Identify which cell holds the provided text, then report its (X, Y) central coordinate. 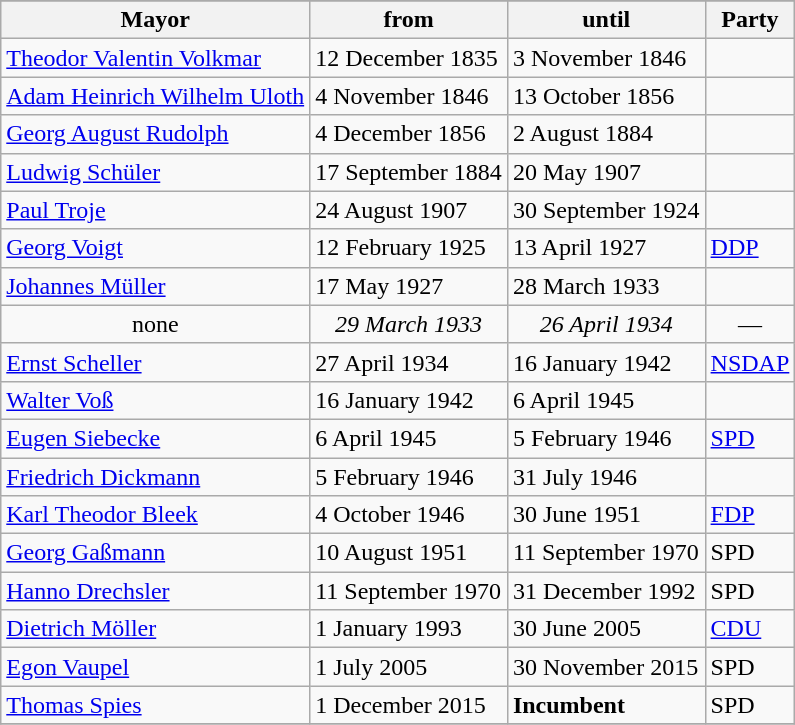
20 May 1907 (606, 172)
Incumbent (606, 705)
1 July 2005 (409, 667)
13 April 1927 (606, 248)
from (409, 20)
17 September 1884 (409, 172)
30 September 1924 (606, 210)
Karl Theodor Bleek (156, 515)
— (750, 324)
Georg Voigt (156, 248)
4 November 1846 (409, 96)
Ernst Scheller (156, 362)
Friedrich Dickmann (156, 477)
until (606, 20)
26 April 1934 (606, 324)
Georg Gaßmann (156, 553)
24 August 1907 (409, 210)
Ludwig Schüler (156, 172)
Eugen Siebecke (156, 438)
Hanno Drechsler (156, 591)
30 June 2005 (606, 629)
Egon Vaupel (156, 667)
none (156, 324)
4 October 1946 (409, 515)
Thomas Spies (156, 705)
27 April 1934 (409, 362)
3 November 1846 (606, 58)
1 January 1993 (409, 629)
Georg August Rudolph (156, 134)
13 October 1856 (606, 96)
NSDAP (750, 362)
2 August 1884 (606, 134)
31 July 1946 (606, 477)
12 December 1835 (409, 58)
Dietrich Möller (156, 629)
CDU (750, 629)
FDP (750, 515)
Walter Voß (156, 400)
Party (750, 20)
30 November 2015 (606, 667)
10 August 1951 (409, 553)
12 February 1925 (409, 248)
28 March 1933 (606, 286)
Johannes Müller (156, 286)
31 December 1992 (606, 591)
Adam Heinrich Wilhelm Uloth (156, 96)
4 December 1856 (409, 134)
DDP (750, 248)
Paul Troje (156, 210)
Theodor Valentin Volkmar (156, 58)
17 May 1927 (409, 286)
29 March 1933 (409, 324)
30 June 1951 (606, 515)
Mayor (156, 20)
1 December 2015 (409, 705)
